Search for the cell housing the specified text and yield its (x, y) center coordinate. 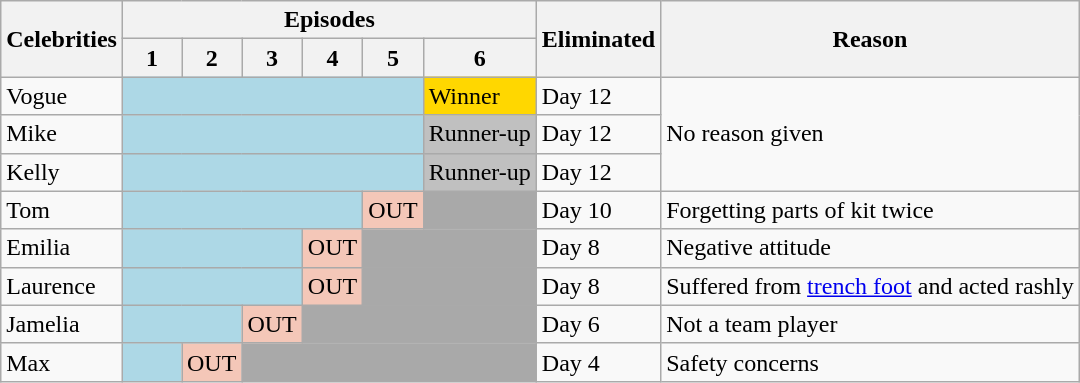
No reason given (870, 134)
Eliminated (598, 39)
Day 6 (598, 324)
1 (152, 58)
5 (393, 58)
4 (332, 58)
Safety concerns (870, 362)
Winner (480, 96)
Suffered from trench foot and acted rashly (870, 286)
Laurence (62, 286)
Celebrities (62, 39)
Day 10 (598, 210)
Kelly (62, 172)
Negative attitude (870, 248)
Vogue (62, 96)
6 (480, 58)
Episodes (329, 20)
3 (272, 58)
Not a team player (870, 324)
Forgetting parts of kit twice (870, 210)
Day 4 (598, 362)
Jamelia (62, 324)
2 (212, 58)
Emilia (62, 248)
Mike (62, 134)
Tom (62, 210)
Max (62, 362)
Reason (870, 39)
